Pinpoint the cell where the given text exists, returning its (x, y) midpoint coordinate. 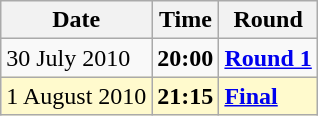
20:00 (186, 58)
1 August 2010 (76, 96)
Final (268, 96)
Round (268, 20)
Round 1 (268, 58)
Time (186, 20)
Date (76, 20)
21:15 (186, 96)
30 July 2010 (76, 58)
